From the cell containing the given text, extract its center point as [X, Y] coordinate. 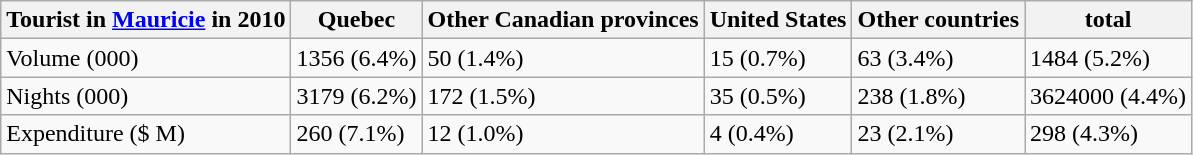
Nights (000) [146, 96]
1356 (6.4%) [356, 58]
United States [778, 20]
172 (1.5%) [563, 96]
3179 (6.2%) [356, 96]
15 (0.7%) [778, 58]
Expenditure ($ M) [146, 134]
1484 (5.2%) [1108, 58]
23 (2.1%) [938, 134]
Other Canadian provinces [563, 20]
Volume (000) [146, 58]
total [1108, 20]
35 (0.5%) [778, 96]
238 (1.8%) [938, 96]
63 (3.4%) [938, 58]
3624000 (4.4%) [1108, 96]
Tourist in Mauricie in 2010 [146, 20]
Quebec [356, 20]
298 (4.3%) [1108, 134]
4 (0.4%) [778, 134]
12 (1.0%) [563, 134]
260 (7.1%) [356, 134]
50 (1.4%) [563, 58]
Other countries [938, 20]
